Scan for the cell matching the given text and deliver its [X, Y] coordinate at center. 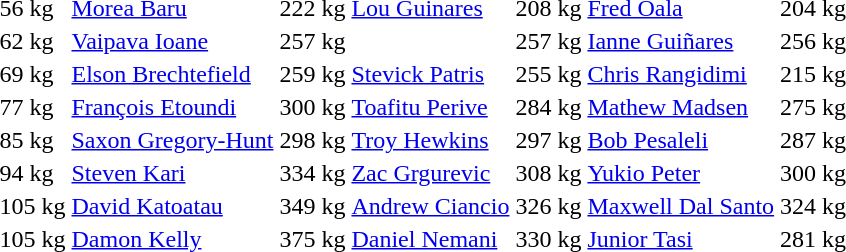
François Etoundi [172, 107]
Maxwell Dal Santo [681, 206]
298 kg [312, 140]
David Katoatau [172, 206]
284 kg [548, 107]
Ianne Guiñares [681, 41]
259 kg [312, 74]
Steven Kari [172, 173]
Stevick Patris [430, 74]
326 kg [548, 206]
Mathew Madsen [681, 107]
Andrew Ciancio [430, 206]
255 kg [548, 74]
Bob Pesaleli [681, 140]
Saxon Gregory-Hunt [172, 140]
Elson Brechtefield [172, 74]
Yukio Peter [681, 173]
297 kg [548, 140]
334 kg [312, 173]
349 kg [312, 206]
Troy Hewkins [430, 140]
Vaipava Ioane [172, 41]
Zac Grgurevic [430, 173]
Toafitu Perive [430, 107]
308 kg [548, 173]
300 kg [312, 107]
Chris Rangidimi [681, 74]
